Pinpoint the cell where the given text exists, returning its [x, y] midpoint coordinate. 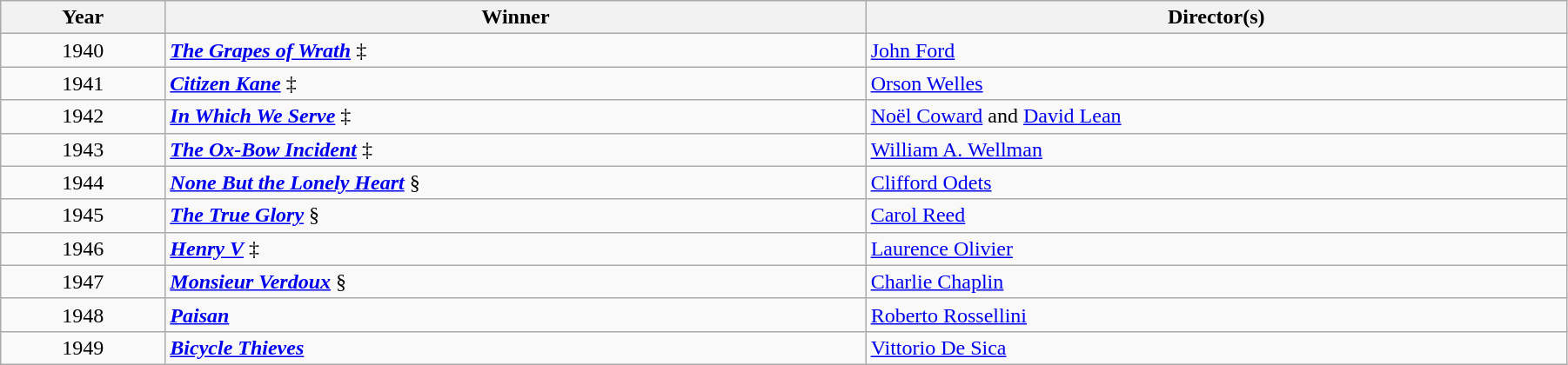
William A. Wellman [1216, 149]
Noël Coward and David Lean [1216, 116]
1946 [84, 249]
Henry V ‡ [515, 249]
1943 [84, 149]
Orson Welles [1216, 83]
1945 [84, 216]
The True Glory § [515, 216]
1948 [84, 315]
Charlie Chaplin [1216, 282]
Director(s) [1216, 17]
Roberto Rossellini [1216, 315]
1949 [84, 348]
1941 [84, 83]
The Grapes of Wrath ‡ [515, 50]
None But the Lonely Heart § [515, 182]
1944 [84, 182]
1942 [84, 116]
In Which We Serve ‡ [515, 116]
1940 [84, 50]
Carol Reed [1216, 216]
Winner [515, 17]
Monsieur Verdoux § [515, 282]
Clifford Odets [1216, 182]
Bicycle Thieves [515, 348]
The Ox-Bow Incident ‡ [515, 149]
John Ford [1216, 50]
Year [84, 17]
Laurence Olivier [1216, 249]
Paisan [515, 315]
1947 [84, 282]
Vittorio De Sica [1216, 348]
Citizen Kane ‡ [515, 83]
